Return [X, Y] of the center of cell containing provided text 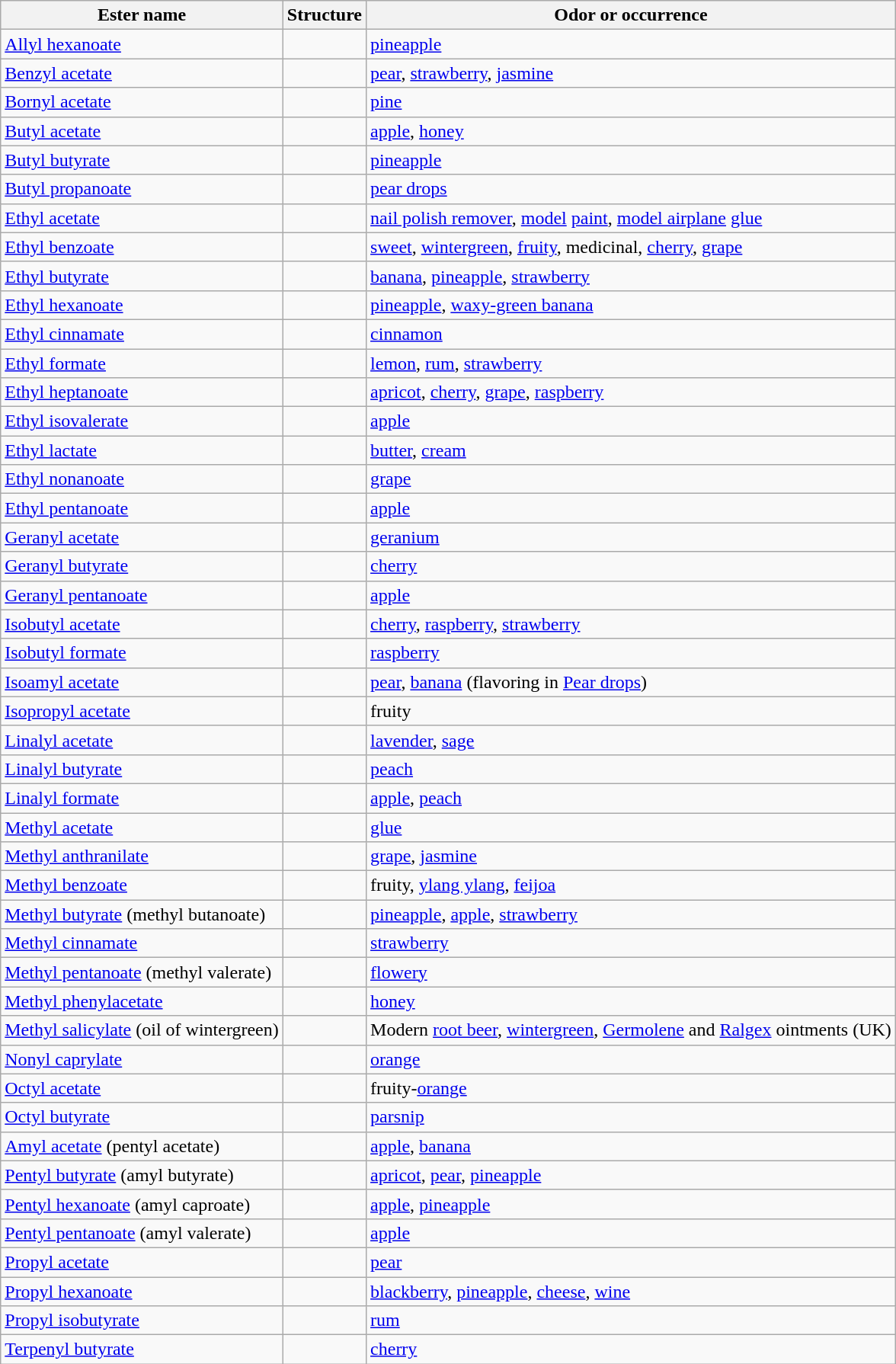
banana, pineapple, strawberry [631, 276]
Butyl acetate [142, 131]
Pentyl pentanoate (amyl valerate) [142, 1233]
pineapple, waxy-green banana [631, 305]
Ethyl pentanoate [142, 508]
flowery [631, 972]
Allyl hexanoate [142, 44]
sweet, wintergreen, fruity, medicinal, cherry, grape [631, 247]
raspberry [631, 653]
lemon, rum, strawberry [631, 363]
orange [631, 1059]
grape, jasmine [631, 857]
Benzyl acetate [142, 73]
Ethyl benzoate [142, 247]
Terpenyl butyrate [142, 1350]
Ethyl lactate [142, 450]
fruity [631, 711]
Linalyl acetate [142, 740]
Ethyl nonanoate [142, 479]
peach [631, 769]
butter, cream [631, 450]
Octyl butyrate [142, 1117]
Propyl isobutyrate [142, 1321]
Pentyl hexanoate (amyl caproate) [142, 1204]
Methyl pentanoate (methyl valerate) [142, 972]
Methyl benzoate [142, 885]
glue [631, 827]
Nonyl caprylate [142, 1059]
lavender, sage [631, 740]
honey [631, 1001]
nail polish remover, model paint, model airplane glue [631, 218]
Ethyl hexanoate [142, 305]
Methyl cinnamate [142, 943]
strawberry [631, 943]
Geranyl acetate [142, 537]
apple, banana [631, 1146]
fruity-orange [631, 1088]
Amyl acetate (pentyl acetate) [142, 1146]
pineapple, apple, strawberry [631, 914]
Isobutyl acetate [142, 624]
Linalyl butyrate [142, 769]
Propyl acetate [142, 1262]
Ester name [142, 15]
Butyl propanoate [142, 189]
Ethyl formate [142, 363]
Octyl acetate [142, 1088]
Bornyl acetate [142, 102]
Structure [325, 15]
cinnamon [631, 334]
pear, banana (flavoring in Pear drops) [631, 682]
apple, peach [631, 798]
Methyl butyrate (methyl butanoate) [142, 914]
Ethyl isovalerate [142, 421]
Geranyl butyrate [142, 566]
Pentyl butyrate (amyl butyrate) [142, 1175]
parsnip [631, 1117]
pear drops [631, 189]
grape [631, 479]
Odor or occurrence [631, 15]
Isoamyl acetate [142, 682]
pear, strawberry, jasmine [631, 73]
Propyl hexanoate [142, 1292]
pine [631, 102]
apple, honey [631, 131]
apricot, pear, pineapple [631, 1175]
Methyl acetate [142, 827]
Linalyl formate [142, 798]
Geranyl pentanoate [142, 595]
Isopropyl acetate [142, 711]
Ethyl acetate [142, 218]
Butyl butyrate [142, 160]
Modern root beer, wintergreen, Germolene and Ralgex ointments (UK) [631, 1030]
Isobutyl formate [142, 653]
Ethyl heptanoate [142, 392]
Methyl phenylacetate [142, 1001]
cherry, raspberry, strawberry [631, 624]
blackberry, pineapple, cheese, wine [631, 1292]
pear [631, 1262]
Methyl anthranilate [142, 857]
apple, pineapple [631, 1204]
rum [631, 1321]
Ethyl cinnamate [142, 334]
fruity, ylang ylang, feijoa [631, 885]
Methyl salicylate (oil of wintergreen) [142, 1030]
Ethyl butyrate [142, 276]
geranium [631, 537]
apricot, cherry, grape, raspberry [631, 392]
